Pinpoint the cell where the given text exists, returning its [X, Y] midpoint coordinate. 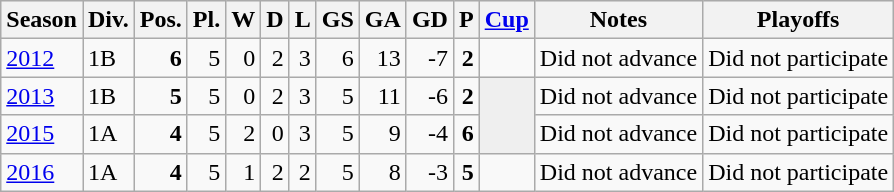
-4 [430, 134]
P [466, 20]
GA [382, 20]
Pos. [160, 20]
Season [42, 20]
2016 [42, 172]
Pl. [206, 20]
D [275, 20]
Playoffs [798, 20]
9 [382, 134]
GS [338, 20]
8 [382, 172]
GD [430, 20]
-3 [430, 172]
L [302, 20]
11 [382, 96]
1 [244, 172]
Notes [618, 20]
-6 [430, 96]
Div. [108, 20]
13 [382, 58]
2012 [42, 58]
-7 [430, 58]
Cup [506, 20]
W [244, 20]
2013 [42, 96]
2015 [42, 134]
